Extract the (x, y) coordinate from the center of the cell holding the provided text.  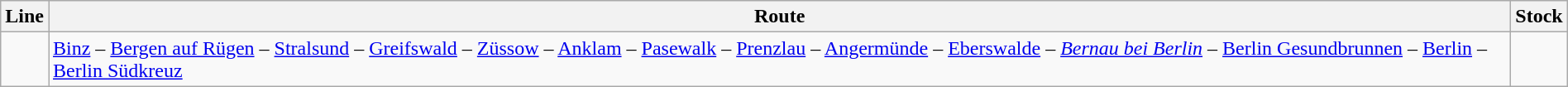
Route (779, 17)
Line (25, 17)
Stock (1539, 17)
